From the cell containing the given text, extract its center point as (x, y) coordinate. 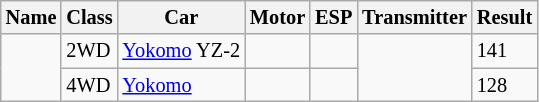
2WD (89, 51)
4WD (89, 85)
Yokomo YZ-2 (182, 51)
Class (89, 17)
128 (504, 85)
Name (32, 17)
141 (504, 51)
Yokomo (182, 85)
Motor (278, 17)
Transmitter (414, 17)
ESP (334, 17)
Result (504, 17)
Car (182, 17)
